For the text-containing cell, return its midpoint in [x, y] coordinate format. 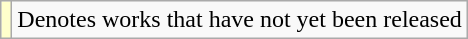
Denotes works that have not yet been released [240, 20]
